For the text-containing cell, return its midpoint in (X, Y) coordinate format. 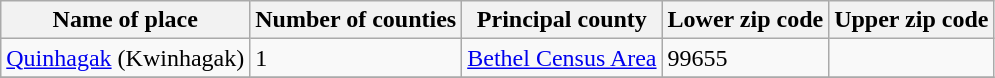
Number of counties (356, 20)
Bethel Census Area (562, 58)
Principal county (562, 20)
1 (356, 58)
Upper zip code (912, 20)
Quinhagak (Kwinhagak) (126, 58)
Name of place (126, 20)
99655 (746, 58)
Lower zip code (746, 20)
